Locate the cell with the specified text and output its (X, Y) center coordinate. 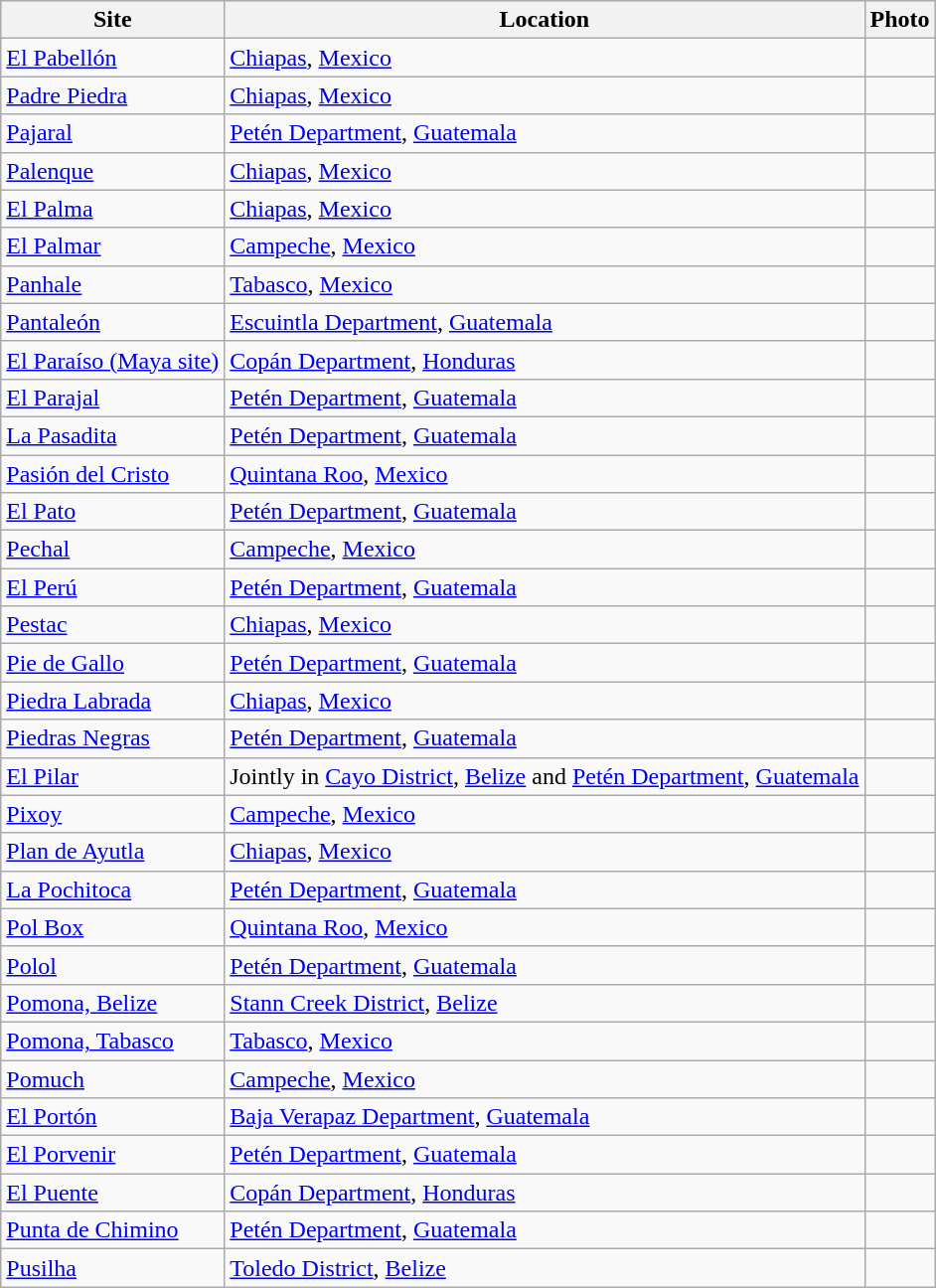
Pajaral (113, 133)
Piedra Labrada (113, 701)
El Pabellón (113, 58)
Toledo District, Belize (545, 1268)
El Porvenir (113, 1155)
La Pochitoca (113, 889)
Panhale (113, 284)
Pechal (113, 550)
El Pato (113, 512)
Pomona, Belize (113, 1003)
Polol (113, 965)
El Pilar (113, 776)
Location (545, 20)
Plan de Ayutla (113, 852)
Pie de Gallo (113, 663)
Pixoy (113, 814)
La Pasadita (113, 435)
Site (113, 20)
Escuintla Department, Guatemala (545, 322)
Jointly in Cayo District, Belize and Petén Department, Guatemala (545, 776)
Palenque (113, 171)
Pomona, Tabasco (113, 1041)
Photo (900, 20)
El Palma (113, 209)
Pestac (113, 625)
El Portón (113, 1117)
Punta de Chimino (113, 1230)
Stann Creek District, Belize (545, 1003)
El Parajal (113, 398)
El Puente (113, 1193)
El Paraíso (Maya site) (113, 360)
Pusilha (113, 1268)
Pomuch (113, 1078)
Pasión del Cristo (113, 474)
Pantaleón (113, 322)
Baja Verapaz Department, Guatemala (545, 1117)
Pol Box (113, 927)
El Perú (113, 587)
El Palmar (113, 246)
Padre Piedra (113, 95)
Piedras Negras (113, 738)
